For the text-containing cell, return its midpoint in [x, y] coordinate format. 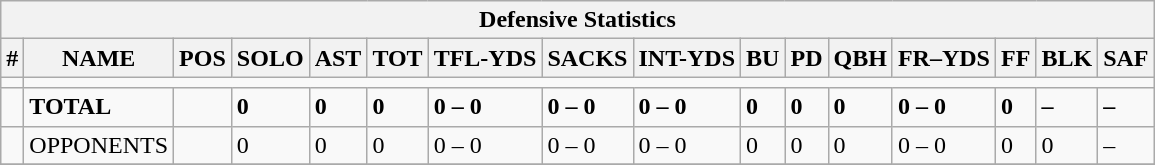
BLK [1067, 58]
OPPONENTS [99, 145]
# [12, 58]
SOLO [270, 58]
TOTAL [99, 107]
FR–YDS [944, 58]
FF [1016, 58]
QBH [860, 58]
SAF [1126, 58]
AST [338, 58]
NAME [99, 58]
TOT [398, 58]
SACKS [588, 58]
TFL-YDS [485, 58]
INT-YDS [687, 58]
Defensive Statistics [578, 20]
POS [203, 58]
BU [763, 58]
PD [806, 58]
